Find where the given text appears and provide that cell's center as [x, y] coordinate. 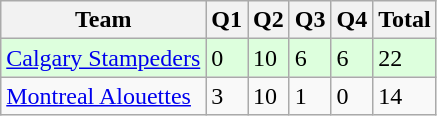
Q4 [352, 20]
Q3 [310, 20]
Montreal Alouettes [104, 96]
Q2 [269, 20]
22 [405, 58]
Calgary Stampeders [104, 58]
Total [405, 20]
Team [104, 20]
Q1 [227, 20]
1 [310, 96]
3 [227, 96]
14 [405, 96]
